Provide the (X, Y) coordinate of the cell's center where the given text is located.  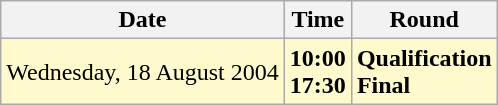
10:0017:30 (318, 72)
Round (424, 20)
Wednesday, 18 August 2004 (143, 72)
QualificationFinal (424, 72)
Date (143, 20)
Time (318, 20)
